For the text-containing cell, return its midpoint in [X, Y] coordinate format. 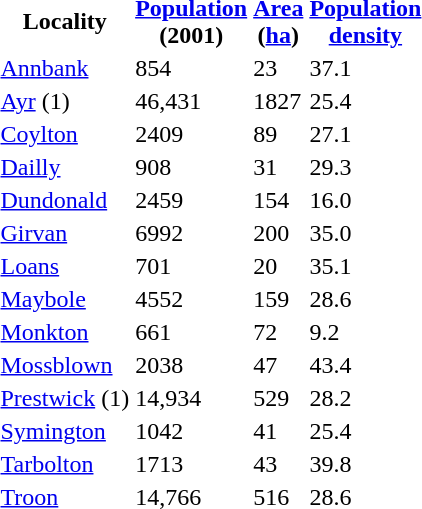
2409 [192, 134]
20 [278, 266]
89 [278, 134]
6992 [192, 233]
4552 [192, 299]
72 [278, 332]
46,431 [192, 101]
41 [278, 431]
1827 [278, 101]
159 [278, 299]
908 [192, 167]
31 [278, 167]
43 [278, 464]
47 [278, 365]
2038 [192, 365]
1713 [192, 464]
1042 [192, 431]
14,934 [192, 398]
2459 [192, 200]
854 [192, 68]
200 [278, 233]
661 [192, 332]
701 [192, 266]
154 [278, 200]
529 [278, 398]
23 [278, 68]
